Return [X, Y] of the center of cell containing provided text 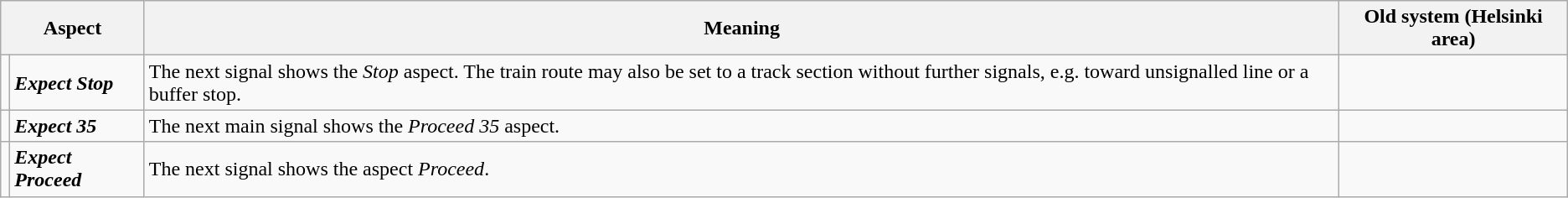
Expect Stop [77, 82]
The next signal shows the aspect Proceed. [742, 169]
Old system (Helsinki area) [1453, 29]
The next main signal shows the Proceed 35 aspect. [742, 126]
Meaning [742, 29]
Expect Proceed [77, 169]
Expect 35 [77, 126]
Aspect [73, 29]
